Extract the (X, Y) coordinate from the center of the cell holding the provided text.  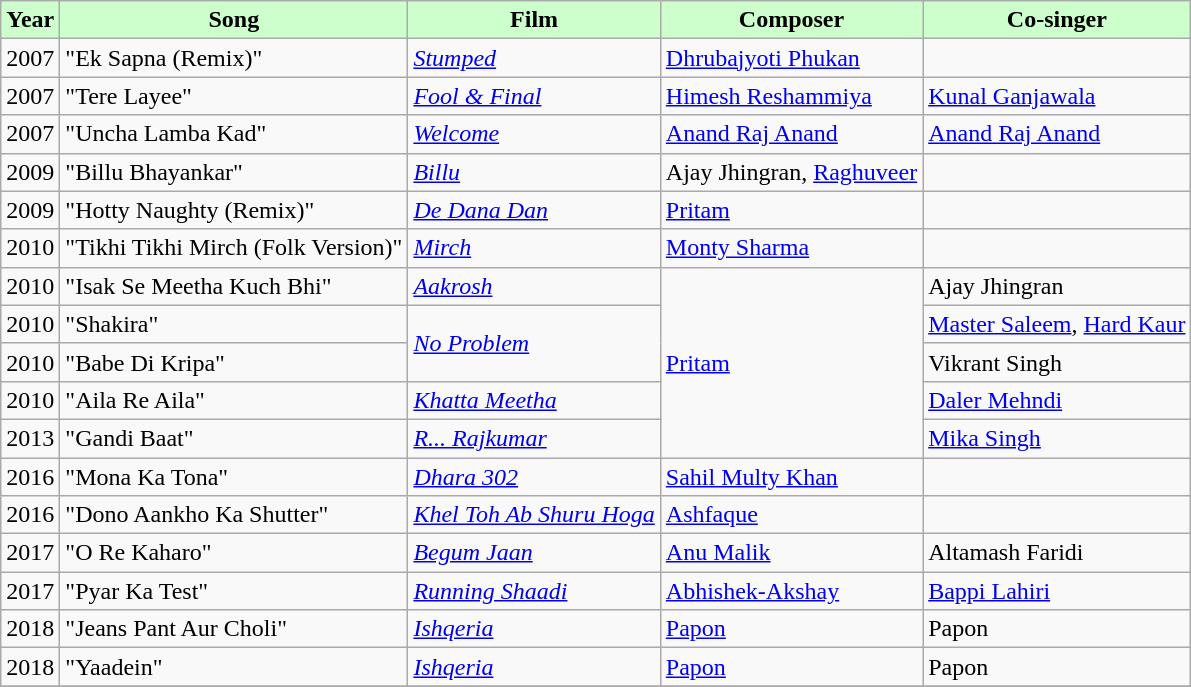
"Aila Re Aila" (234, 400)
Master Saleem, Hard Kaur (1057, 324)
Running Shaadi (534, 591)
Welcome (534, 134)
"Gandi Baat" (234, 438)
Bappi Lahiri (1057, 591)
"Yaadein" (234, 667)
Ashfaque (791, 515)
Begum Jaan (534, 553)
De Dana Dan (534, 210)
"Hotty Naughty (Remix)" (234, 210)
Ajay Jhingran (1057, 286)
Ajay Jhingran, Raghuveer (791, 172)
2013 (30, 438)
"Tikhi Tikhi Mirch (Folk Version)" (234, 248)
"Billu Bhayankar" (234, 172)
No Problem (534, 343)
Monty Sharma (791, 248)
"O Re Kaharo" (234, 553)
Stumped (534, 58)
Anu Malik (791, 553)
"Dono Aankho Ka Shutter" (234, 515)
"Mona Ka Tona" (234, 477)
"Babe Di Kripa" (234, 362)
Daler Mehndi (1057, 400)
"Jeans Pant Aur Choli" (234, 629)
Vikrant Singh (1057, 362)
Composer (791, 20)
Co-singer (1057, 20)
Sahil Multy Khan (791, 477)
Mika Singh (1057, 438)
R... Rajkumar (534, 438)
Dhara 302 (534, 477)
Song (234, 20)
Aakrosh (534, 286)
Billu (534, 172)
"Tere Layee" (234, 96)
Abhishek-Akshay (791, 591)
Himesh Reshammiya (791, 96)
Altamash Faridi (1057, 553)
Khel Toh Ab Shuru Hoga (534, 515)
"Isak Se Meetha Kuch Bhi" (234, 286)
"Uncha Lamba Kad" (234, 134)
Fool & Final (534, 96)
Kunal Ganjawala (1057, 96)
"Pyar Ka Test" (234, 591)
Film (534, 20)
"Ek Sapna (Remix)" (234, 58)
"Shakira" (234, 324)
Khatta Meetha (534, 400)
Year (30, 20)
Dhrubajyoti Phukan (791, 58)
Mirch (534, 248)
